Extract the (X, Y) coordinate from the center of the cell holding the provided text.  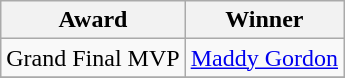
Award (93, 20)
Grand Final MVP (93, 58)
Maddy Gordon (264, 58)
Winner (264, 20)
